Determine the (X, Y) coordinate at the center of the cell enclosing the given text.  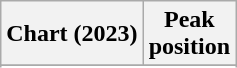
Peakposition (189, 34)
Chart (2023) (72, 34)
